Find where the given text appears and provide that cell's center as [x, y] coordinate. 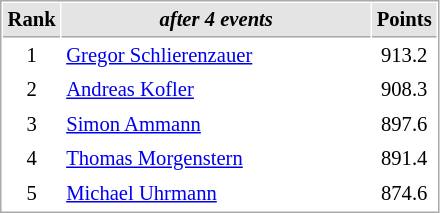
2 [32, 90]
1 [32, 56]
Michael Uhrmann [216, 194]
Gregor Schlierenzauer [216, 56]
3 [32, 124]
913.2 [404, 56]
874.6 [404, 194]
4 [32, 158]
5 [32, 194]
Andreas Kofler [216, 90]
897.6 [404, 124]
after 4 events [216, 20]
Rank [32, 20]
908.3 [404, 90]
Simon Ammann [216, 124]
Points [404, 20]
891.4 [404, 158]
Thomas Morgenstern [216, 158]
